Pinpoint the cell where the given text exists, returning its (x, y) midpoint coordinate. 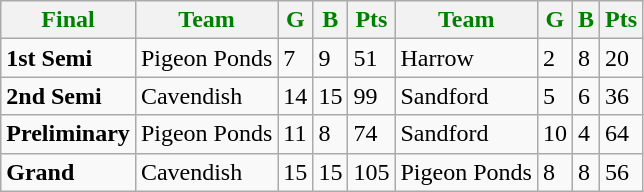
2nd Semi (68, 96)
56 (622, 172)
Preliminary (68, 134)
1st Semi (68, 58)
Final (68, 20)
99 (372, 96)
9 (330, 58)
Harrow (466, 58)
74 (372, 134)
11 (296, 134)
64 (622, 134)
14 (296, 96)
10 (554, 134)
20 (622, 58)
Grand (68, 172)
2 (554, 58)
6 (586, 96)
7 (296, 58)
5 (554, 96)
51 (372, 58)
105 (372, 172)
4 (586, 134)
36 (622, 96)
